Determine the [x, y] coordinate at the center of the cell enclosing the given text.  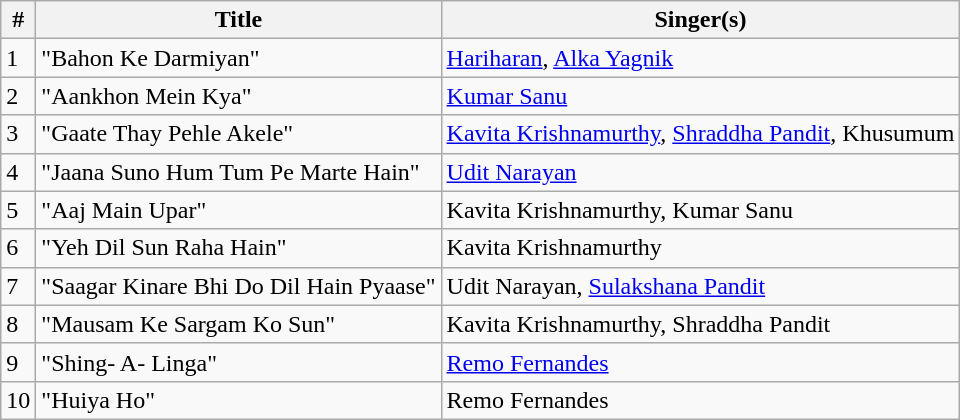
"Gaate Thay Pehle Akele" [238, 134]
Kavita Krishnamurthy, Shraddha Pandit, Khusumum [700, 134]
3 [18, 134]
"Huiya Ho" [238, 400]
"Mausam Ke Sargam Ko Sun" [238, 324]
4 [18, 172]
"Saagar Kinare Bhi Do Dil Hain Pyaase" [238, 286]
1 [18, 58]
"Yeh Dil Sun Raha Hain" [238, 248]
# [18, 20]
"Bahon Ke Darmiyan" [238, 58]
"Aaj Main Upar" [238, 210]
Kavita Krishnamurthy, Kumar Sanu [700, 210]
Hariharan, Alka Yagnik [700, 58]
7 [18, 286]
Udit Narayan, Sulakshana Pandit [700, 286]
Kavita Krishnamurthy, Shraddha Pandit [700, 324]
8 [18, 324]
Singer(s) [700, 20]
Title [238, 20]
Kavita Krishnamurthy [700, 248]
9 [18, 362]
Kumar Sanu [700, 96]
"Aankhon Mein Kya" [238, 96]
"Jaana Suno Hum Tum Pe Marte Hain" [238, 172]
6 [18, 248]
5 [18, 210]
"Shing- A- Linga" [238, 362]
2 [18, 96]
Udit Narayan [700, 172]
10 [18, 400]
